Provide the [X, Y] coordinate of the cell's center where the given text is located.  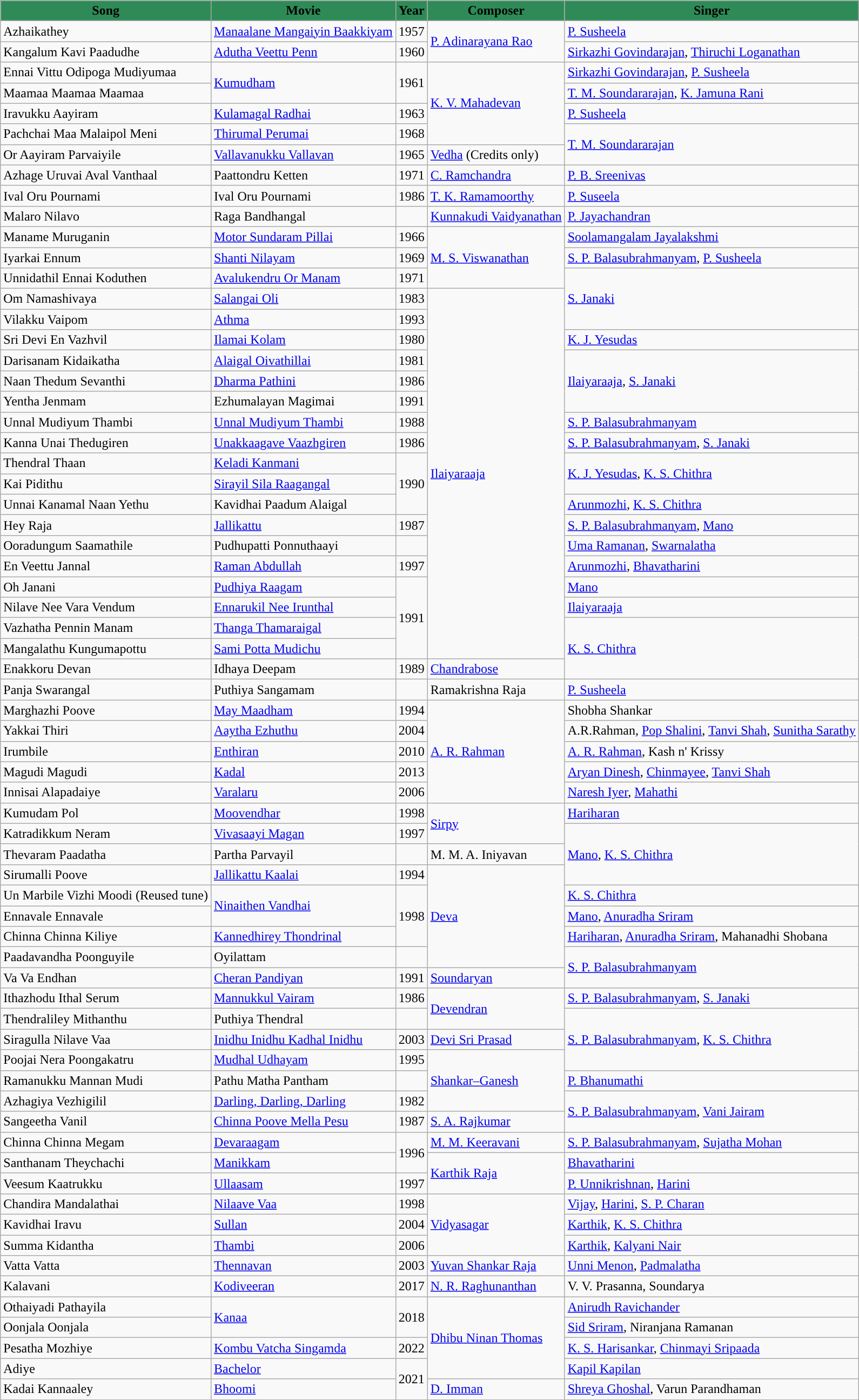
1988 [412, 422]
Ramakrishna Raja [496, 690]
Arunmozhi, K. S. Chithra [712, 504]
Ennai Vittu Odipoga Mudiyumaa [106, 72]
Puthiya Sangamam [304, 690]
M. M. A. Iniyavan [496, 854]
Yakkai Thiri [106, 731]
A. R. Rahman [496, 751]
1980 [412, 340]
Om Namashivaya [106, 299]
2022 [412, 1348]
1981 [412, 361]
M. S. Viswanathan [496, 257]
2017 [412, 1286]
Partha Parvayil [304, 854]
Nilaave Vaa [304, 1204]
Vilakku Vaipom [106, 319]
1990 [412, 484]
Darling, Darling, Darling [304, 1101]
P. Jayachandran [712, 216]
Hariharan, Anuradha Sriram, Mahanadhi Shobana [712, 937]
1963 [412, 114]
Maamaa Maamaa Maamaa [106, 93]
S. P. Balasubrahmanyam, K. S. Chithra [712, 1039]
Thanga Thamaraigal [304, 628]
Yentha Jenmam [106, 402]
Kanna Unai Thedugiren [106, 443]
Sirkazhi Govindarajan, Thiruchi Loganathan [712, 52]
Kodiveeran [304, 1286]
Song [106, 11]
P. Suseela [712, 196]
Katradikkum Neram [106, 834]
K. J. Yesudas, K. S. Chithra [712, 474]
Mudhal Udhayam [304, 1060]
Ennavale Ennavale [106, 916]
Sirpy [496, 823]
Unnidathil Ennai Koduthen [106, 278]
Kunnakudi Vaidyanathan [496, 216]
1957 [412, 31]
1960 [412, 52]
Vedha (Credits only) [496, 155]
Thirumal Perumai [304, 134]
Poojai Nera Poongakatru [106, 1060]
Adiye [106, 1369]
K. S. Harisankar, Chinmayi Sripaada [712, 1348]
Raman Abdullah [304, 566]
Sangeetha Vanil [106, 1122]
S. P. Balasubrahmanyam, Sujatha Mohan [712, 1142]
Sirumalli Poove [106, 875]
2013 [412, 772]
K. J. Yesudas [712, 340]
Hariharan [712, 813]
1961 [412, 83]
Puthiya Thendral [304, 1019]
C. Ramchandra [496, 175]
Naan Thedum Sevanthi [106, 381]
A. R. Rahman, Kash n' Krissy [712, 751]
Soolamangalam Jayalakshmi [712, 237]
Kanaa [304, 1317]
Ithazhodu Ithal Serum [106, 998]
Manaalane Mangaiyin Baakkiyam [304, 31]
Vallavanukku Vallavan [304, 155]
1982 [412, 1101]
1969 [412, 258]
Mano, Anuradha Sriram [712, 916]
Avalukendru Or Manam [304, 278]
A.R.Rahman, Pop Shalini, Tanvi Shah, Sunitha Sarathy [712, 731]
Devi Sri Prasad [496, 1039]
Anirudh Ravichander [712, 1307]
Shanti Nilayam [304, 258]
Azhage Uruvai Aval Vanthaal [106, 175]
Sami Potta Mudichu [304, 649]
Kulamagal Radhai [304, 114]
Veesum Kaatrukku [106, 1183]
Kombu Vatcha Singamda [304, 1348]
Azhagiya Vezhigilil [106, 1101]
Mano [712, 586]
Shreya Ghoshal, Varun Parandhaman [712, 1389]
Mannukkul Vairam [304, 998]
Kapil Kapilan [712, 1369]
Pudhupatti Ponnuthaayi [304, 545]
2021 [412, 1379]
Ninaithen Vandhai [304, 905]
Year [412, 11]
Kangalum Kavi Paadudhe [106, 52]
Kumudham [304, 83]
May Maadham [304, 710]
Sid Sriram, Niranjana Ramanan [712, 1328]
Moovendhar [304, 813]
Or Aayiram Parvaiyile [106, 155]
Movie [304, 11]
Vatta Vatta [106, 1266]
V. V. Prasanna, Soundarya [712, 1286]
Varalaru [304, 792]
Hey Raja [106, 525]
Thambi [304, 1245]
Thendral Thaan [106, 463]
1968 [412, 134]
Othaiyadi Pathayila [106, 1307]
En Veettu Jannal [106, 566]
Raga Bandhangal [304, 216]
Ullaasam [304, 1183]
Kannedhirey Thondrinal [304, 937]
Pudhiya Raagam [304, 586]
Kumudam Pol [106, 813]
Chandrabose [496, 669]
Maname Muruganin [106, 237]
Enthiran [304, 751]
Enakkoru Devan [106, 669]
Sri Devi En Vazhvil [106, 340]
Sirkazhi Govindarajan, P. Susheela [712, 72]
Chinna Poove Mella Pesu [304, 1122]
S. P. Balasubrahmanyam, P. Susheela [712, 258]
Santhanam Theychachi [106, 1163]
S. Janaki [712, 299]
Kai Pidithu [106, 484]
Panja Swarangal [106, 690]
Unakkaagave Vaazhgiren [304, 443]
Kavidhai Iravu [106, 1224]
Marghazhi Poove [106, 710]
Aryan Dinesh, Chinmayee, Tanvi Shah [712, 772]
N. R. Raghunanthan [496, 1286]
Jallikattu Kaalai [304, 875]
Oyilattam [304, 957]
S. P. Balasubrahmanyam, Mano [712, 525]
Shankar–Ganesh [496, 1081]
Soundaryan [496, 978]
Manikkam [304, 1163]
Unni Menon, Padmalatha [712, 1266]
Summa Kidantha [106, 1245]
Composer [496, 11]
P. B. Sreenivas [712, 175]
Kadai Kannaaley [106, 1389]
Unnai Kanamal Naan Yethu [106, 504]
Adutha Veettu Penn [304, 52]
Singer [712, 11]
Vijay, Harini, S. P. Charan [712, 1204]
M. M. Keeravani [496, 1142]
Ilamai Kolam [304, 340]
Aaytha Ezhuthu [304, 731]
Siragulla Nilave Vaa [106, 1039]
Keladi Kanmani [304, 463]
Mano, K. S. Chithra [712, 854]
Karthik Raja [496, 1173]
Malaro Nilavo [106, 216]
Irumbile [106, 751]
Kavidhai Paadum Alaigal [304, 504]
Ooradungum Saamathile [106, 545]
K. V. Mahadevan [496, 103]
Devendran [496, 1009]
Karthik, Kalyani Nair [712, 1245]
Sirayil Sila Raagangal [304, 484]
Shobha Shankar [712, 710]
1993 [412, 319]
Bhavatharini [712, 1163]
Paattondru Ketten [304, 175]
Pachchai Maa Malaipol Meni [106, 134]
1965 [412, 155]
T. M. Soundararajan [712, 144]
Dhibu Ninan Thomas [496, 1338]
Uma Ramanan, Swarnalatha [712, 545]
Bachelor [304, 1369]
Alaigal Oivathillai [304, 361]
Karthik, K. S. Chithra [712, 1224]
D. Imman [496, 1389]
Chandira Mandalathai [106, 1204]
P. Bhanumathi [712, 1081]
Kalavani [106, 1286]
Ennarukil Nee Irunthal [304, 608]
Azhaikathey [106, 31]
Chinna Chinna Megam [106, 1142]
Oh Janani [106, 586]
Ilaiyaraaja, S. Janaki [712, 381]
Deva [496, 916]
Cheran Pandiyan [304, 978]
2018 [412, 1317]
P. Unnikrishnan, Harini [712, 1183]
Jallikattu [304, 525]
Dharma Pathini [304, 381]
S. A. Rajkumar [496, 1122]
Naresh Iyer, Mahathi [712, 792]
Darisanam Kidaikatha [106, 361]
Paadavandha Poonguyile [106, 957]
Thevaram Paadatha [106, 854]
1989 [412, 669]
Vazhatha Pennin Manam [106, 628]
Innisai Alapadaiye [106, 792]
Ramanukku Mannan Mudi [106, 1081]
T. M. Soundararajan, K. Jamuna Rani [712, 93]
S. P. Balasubrahmanyam, Vani Jairam [712, 1111]
Devaraagam [304, 1142]
T. K. Ramamoorthy [496, 196]
Inidhu Inidhu Kadhal Inidhu [304, 1039]
Oonjala Oonjala [106, 1328]
Un Marbile Vizhi Moodi (Reused tune) [106, 895]
1996 [412, 1152]
Ezhumalayan Magimai [304, 402]
1966 [412, 237]
1995 [412, 1060]
1983 [412, 299]
Thendraliley Mithanthu [106, 1019]
Sullan [304, 1224]
Nilave Nee Vara Vendum [106, 608]
Va Va Endhan [106, 978]
Iyarkai Ennum [106, 258]
P. Adinarayana Rao [496, 42]
Mangalathu Kungumapottu [106, 649]
Vidyasagar [496, 1224]
Iravukku Aayiram [106, 114]
Athma [304, 319]
Bhoomi [304, 1389]
Yuvan Shankar Raja [496, 1266]
Kadal [304, 772]
Vivasaayi Magan [304, 834]
Chinna Chinna Kiliye [106, 937]
Salangai Oli [304, 299]
Motor Sundaram Pillai [304, 237]
Idhaya Deepam [304, 669]
Pesatha Mozhiye [106, 1348]
Thennavan [304, 1266]
Arunmozhi, Bhavatharini [712, 566]
Magudi Magudi [106, 772]
2010 [412, 751]
Pathu Matha Pantham [304, 1081]
